Provide the (X, Y) coordinate of the cell's center where the given text is located.  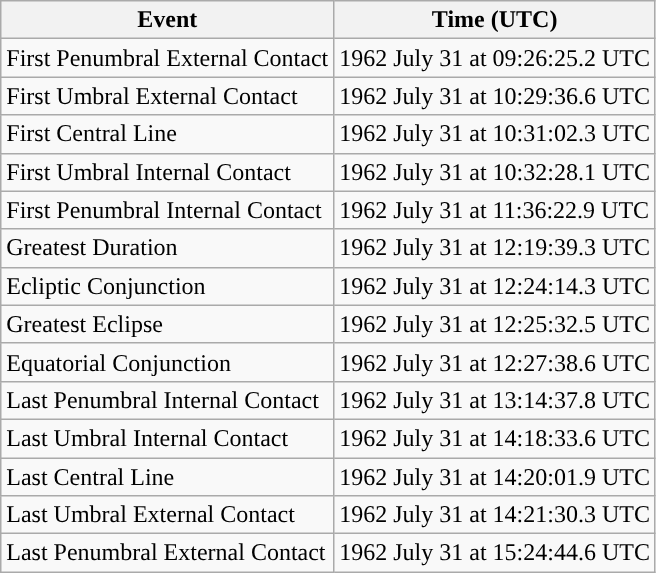
First Penumbral Internal Contact (168, 210)
First Umbral External Contact (168, 96)
1962 July 31 at 14:20:01.9 UTC (495, 477)
1962 July 31 at 15:24:44.6 UTC (495, 553)
1962 July 31 at 14:21:30.3 UTC (495, 515)
1962 July 31 at 10:29:36.6 UTC (495, 96)
1962 July 31 at 12:25:32.5 UTC (495, 324)
First Central Line (168, 134)
Last Umbral Internal Contact (168, 438)
Last Umbral External Contact (168, 515)
1962 July 31 at 13:14:37.8 UTC (495, 400)
1962 July 31 at 12:27:38.6 UTC (495, 362)
1962 July 31 at 11:36:22.9 UTC (495, 210)
1962 July 31 at 12:24:14.3 UTC (495, 286)
Greatest Duration (168, 248)
Greatest Eclipse (168, 324)
Last Penumbral External Contact (168, 553)
1962 July 31 at 14:18:33.6 UTC (495, 438)
Last Central Line (168, 477)
Event (168, 20)
1962 July 31 at 12:19:39.3 UTC (495, 248)
1962 July 31 at 10:31:02.3 UTC (495, 134)
Ecliptic Conjunction (168, 286)
Time (UTC) (495, 20)
Equatorial Conjunction (168, 362)
1962 July 31 at 10:32:28.1 UTC (495, 172)
First Penumbral External Contact (168, 58)
1962 July 31 at 09:26:25.2 UTC (495, 58)
First Umbral Internal Contact (168, 172)
Last Penumbral Internal Contact (168, 400)
